Capture the cell that displays the provided text and extract its [x, y] central coordinate. 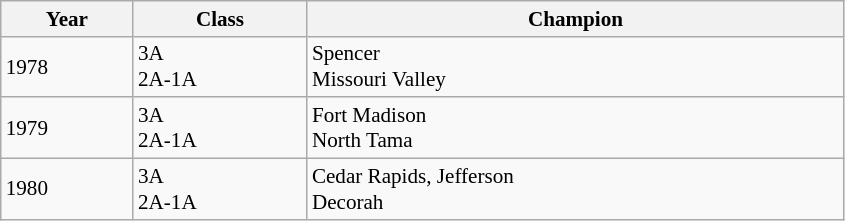
1978 [67, 66]
Champion [576, 18]
1980 [67, 188]
Cedar Rapids, JeffersonDecorah [576, 188]
Fort MadisonNorth Tama [576, 128]
Year [67, 18]
1979 [67, 128]
SpencerMissouri Valley [576, 66]
Class [220, 18]
